Return the [x, y] coordinate for the center point of the cell that contains the specified text.  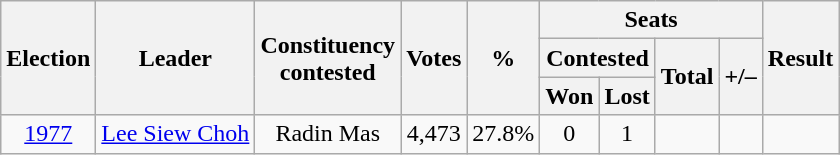
Constituencycontested [328, 58]
Lee Siew Choh [176, 134]
% [504, 58]
Lost [627, 96]
4,473 [434, 134]
27.8% [504, 134]
Election [48, 58]
Leader [176, 58]
Votes [434, 58]
Won [570, 96]
0 [570, 134]
Total [687, 77]
1977 [48, 134]
+/– [740, 77]
1 [627, 134]
Seats [651, 20]
Radin Mas [328, 134]
Result [800, 58]
Contested [598, 58]
